Return the (X, Y) coordinate for the center point of the cell that contains the specified text.  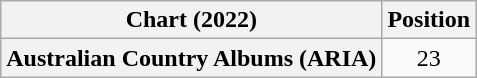
Australian Country Albums (ARIA) (192, 58)
Chart (2022) (192, 20)
Position (429, 20)
23 (429, 58)
